Extract the (X, Y) coordinate from the center of the cell holding the provided text.  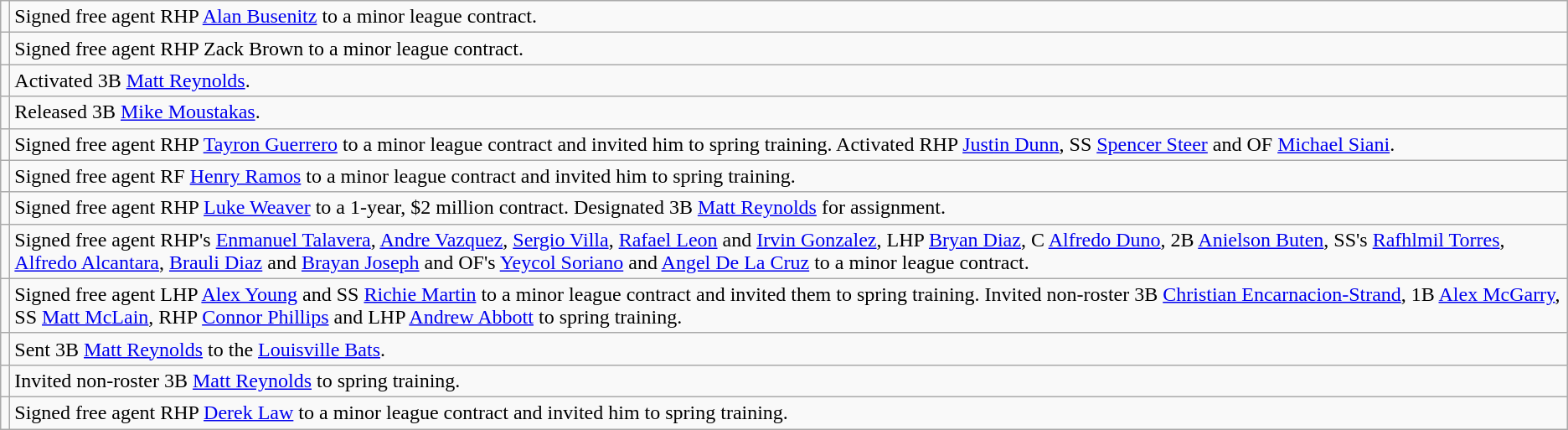
Signed free agent RHP Zack Brown to a minor league contract. (789, 49)
Signed free agent RF Henry Ramos to a minor league contract and invited him to spring training. (789, 176)
Activated 3B Matt Reynolds. (789, 80)
Signed free agent RHP Alan Busenitz to a minor league contract. (789, 17)
Sent 3B Matt Reynolds to the Louisville Bats. (789, 349)
Signed free agent RHP Luke Weaver to a 1-year, $2 million contract. Designated 3B Matt Reynolds for assignment. (789, 208)
Invited non-roster 3B Matt Reynolds to spring training. (789, 381)
Signed free agent RHP Derek Law to a minor league contract and invited him to spring training. (789, 412)
Released 3B Mike Moustakas. (789, 112)
